Search for the cell housing the specified text and yield its (X, Y) center coordinate. 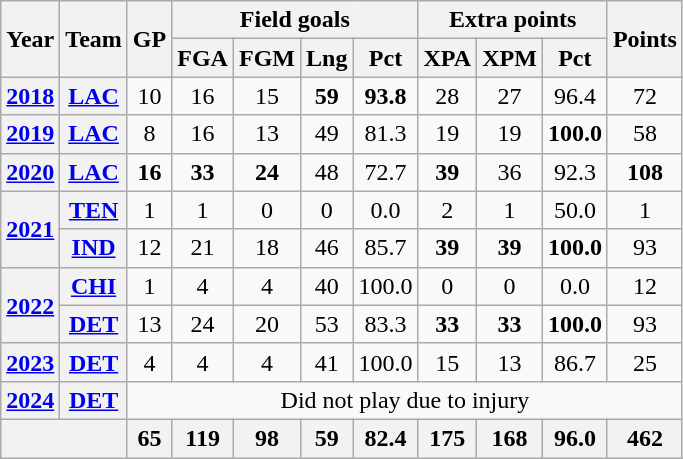
119 (203, 438)
462 (644, 438)
Lng (327, 58)
8 (149, 134)
2022 (30, 305)
93.8 (386, 96)
GP (149, 39)
108 (644, 172)
53 (327, 324)
41 (327, 362)
168 (510, 438)
98 (266, 438)
96.0 (574, 438)
2018 (30, 96)
82.4 (386, 438)
46 (327, 248)
85.7 (386, 248)
18 (266, 248)
21 (203, 248)
Did not play due to injury (404, 400)
96.4 (574, 96)
86.7 (574, 362)
IND (94, 248)
2 (448, 210)
72 (644, 96)
72.7 (386, 172)
25 (644, 362)
48 (327, 172)
40 (327, 286)
TEN (94, 210)
XPA (448, 58)
65 (149, 438)
XPM (510, 58)
Year (30, 39)
2019 (30, 134)
Points (644, 39)
27 (510, 96)
FGM (266, 58)
36 (510, 172)
49 (327, 134)
2024 (30, 400)
FGA (203, 58)
Extra points (512, 20)
Field goals (295, 20)
175 (448, 438)
81.3 (386, 134)
83.3 (386, 324)
CHI (94, 286)
20 (266, 324)
2023 (30, 362)
50.0 (574, 210)
92.3 (574, 172)
10 (149, 96)
58 (644, 134)
2021 (30, 229)
Team (94, 39)
28 (448, 96)
2020 (30, 172)
